Return [x, y] of the center of cell containing provided text 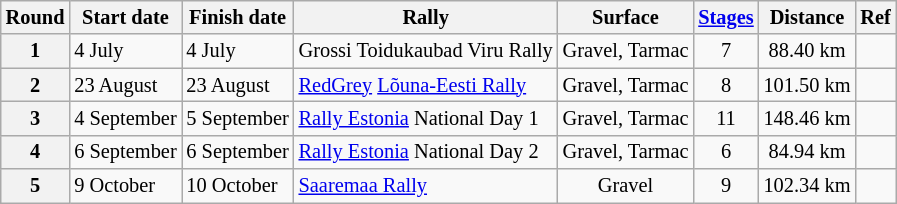
Finish date [238, 17]
101.50 km [808, 85]
Surface [626, 17]
5 [36, 186]
Stages [726, 17]
Ref [875, 17]
148.46 km [808, 118]
Rally Estonia National Day 2 [426, 152]
RedGrey Lõuna-Eesti Rally [426, 85]
8 [726, 85]
4 [36, 152]
Rally Estonia National Day 1 [426, 118]
Rally [426, 17]
7 [726, 51]
Saaremaa Rally [426, 186]
102.34 km [808, 186]
Gravel [626, 186]
9 [726, 186]
5 September [238, 118]
3 [36, 118]
88.40 km [808, 51]
84.94 km [808, 152]
Round [36, 17]
Distance [808, 17]
4 September [125, 118]
2 [36, 85]
Start date [125, 17]
1 [36, 51]
11 [726, 118]
10 October [238, 186]
9 October [125, 186]
6 [726, 152]
Grossi Toidukaubad Viru Rally [426, 51]
